Return [x, y] of the center of cell containing provided text 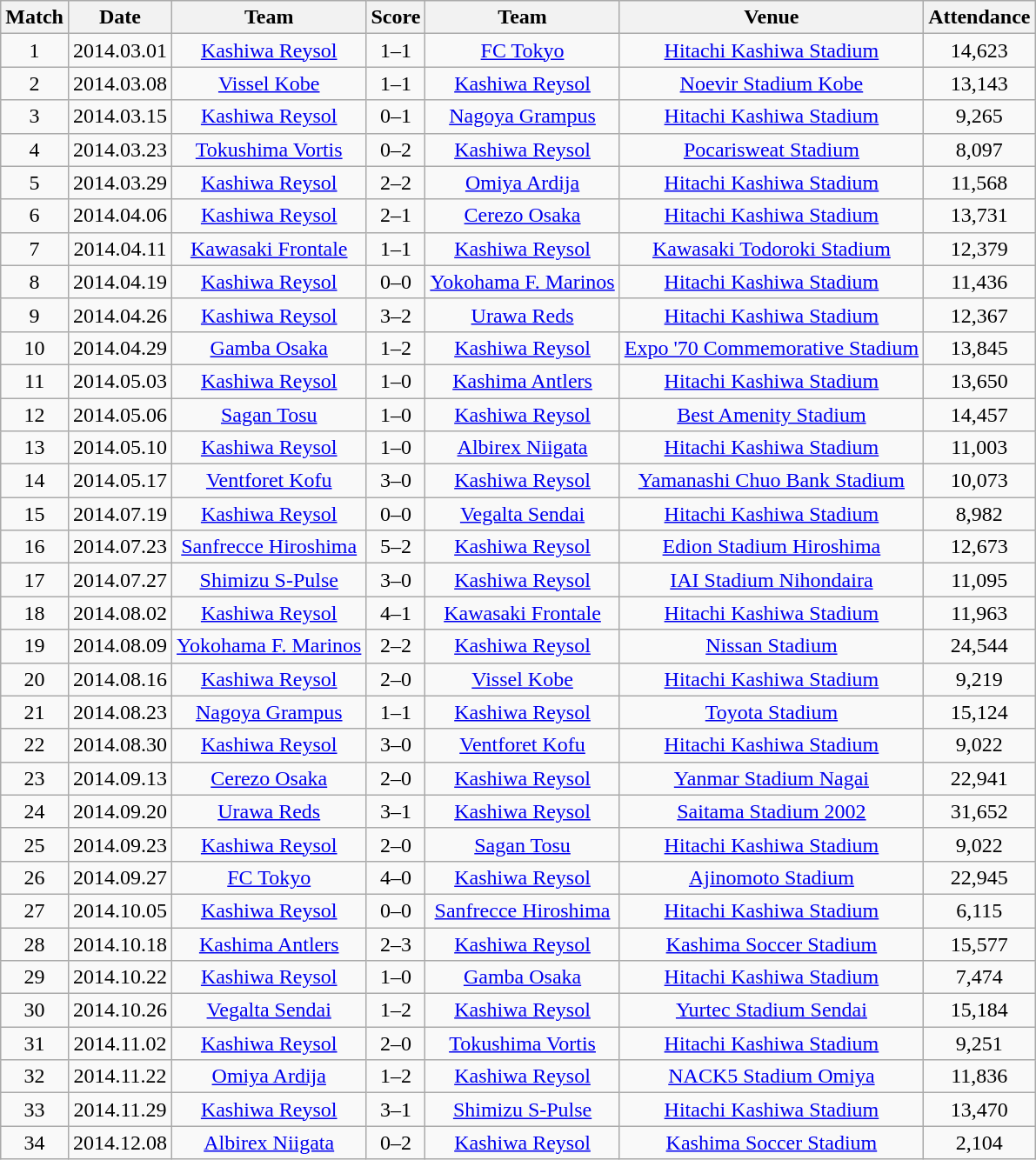
18 [35, 613]
13,650 [979, 381]
11 [35, 381]
2014.08.30 [120, 745]
2014.05.06 [120, 415]
2014.09.23 [120, 844]
4 [35, 150]
2014.11.22 [120, 1077]
2014.09.13 [120, 778]
6 [35, 216]
13,731 [979, 216]
2–3 [396, 943]
14 [35, 481]
6,115 [979, 910]
2014.07.19 [120, 514]
16 [35, 547]
4–1 [396, 613]
Match [35, 17]
21 [35, 712]
Noevir Stadium Kobe [771, 83]
1 [35, 50]
5–2 [396, 547]
30 [35, 1010]
7,474 [979, 977]
2014.05.17 [120, 481]
31,652 [979, 811]
11,836 [979, 1077]
8 [35, 282]
11,003 [979, 448]
2014.04.06 [120, 216]
Ajinomoto Stadium [771, 877]
10,073 [979, 481]
Expo '70 Commemorative Stadium [771, 348]
2014.08.02 [120, 613]
9,251 [979, 1043]
12,379 [979, 249]
2014.03.01 [120, 50]
5 [35, 183]
8,982 [979, 514]
32 [35, 1077]
Yanmar Stadium Nagai [771, 778]
13,143 [979, 83]
Nissan Stadium [771, 646]
11,568 [979, 183]
2014.03.15 [120, 117]
29 [35, 977]
10 [35, 348]
Pocarisweat Stadium [771, 150]
2014.03.23 [120, 150]
Toyota Stadium [771, 712]
11,436 [979, 282]
Attendance [979, 17]
2014.04.26 [120, 315]
15 [35, 514]
2014.04.19 [120, 282]
2014.04.29 [120, 348]
0–1 [396, 117]
Score [396, 17]
22 [35, 745]
Saitama Stadium 2002 [771, 811]
2014.03.29 [120, 183]
2,104 [979, 1143]
Date [120, 17]
Best Amenity Stadium [771, 415]
2014.10.22 [120, 977]
3–2 [396, 315]
2 [35, 83]
23 [35, 778]
Kawasaki Todoroki Stadium [771, 249]
Venue [771, 17]
14,457 [979, 415]
24 [35, 811]
2014.04.11 [120, 249]
2014.11.02 [120, 1043]
2014.12.08 [120, 1143]
34 [35, 1143]
Edion Stadium Hiroshima [771, 547]
2014.07.27 [120, 580]
15,577 [979, 943]
2014.08.16 [120, 679]
2–1 [396, 216]
12,367 [979, 315]
12,673 [979, 547]
2014.09.20 [120, 811]
9,265 [979, 117]
2014.07.23 [120, 547]
Yurtec Stadium Sendai [771, 1010]
17 [35, 580]
15,124 [979, 712]
4–0 [396, 877]
2014.05.03 [120, 381]
25 [35, 844]
26 [35, 877]
22,945 [979, 877]
3 [35, 117]
NACK5 Stadium Omiya [771, 1077]
27 [35, 910]
Yamanashi Chuo Bank Stadium [771, 481]
31 [35, 1043]
24,544 [979, 646]
2014.05.10 [120, 448]
20 [35, 679]
19 [35, 646]
13,470 [979, 1110]
28 [35, 943]
11,095 [979, 580]
33 [35, 1110]
2014.10.05 [120, 910]
2014.11.29 [120, 1110]
2014.08.09 [120, 646]
7 [35, 249]
2014.10.26 [120, 1010]
IAI Stadium Nihondaira [771, 580]
12 [35, 415]
8,097 [979, 150]
14,623 [979, 50]
13,845 [979, 348]
2014.03.08 [120, 83]
11,963 [979, 613]
2014.10.18 [120, 943]
9,219 [979, 679]
15,184 [979, 1010]
22,941 [979, 778]
2014.09.27 [120, 877]
13 [35, 448]
9 [35, 315]
2014.08.23 [120, 712]
